From the cell containing the given text, extract its center point as (X, Y) coordinate. 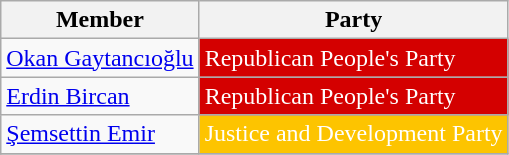
Şemsettin Emir (100, 134)
Member (100, 20)
Justice and Development Party (354, 134)
Erdin Bircan (100, 96)
Party (354, 20)
Okan Gaytancıoğlu (100, 58)
